Provide the (X, Y) coordinate of the cell's center where the given text is located.  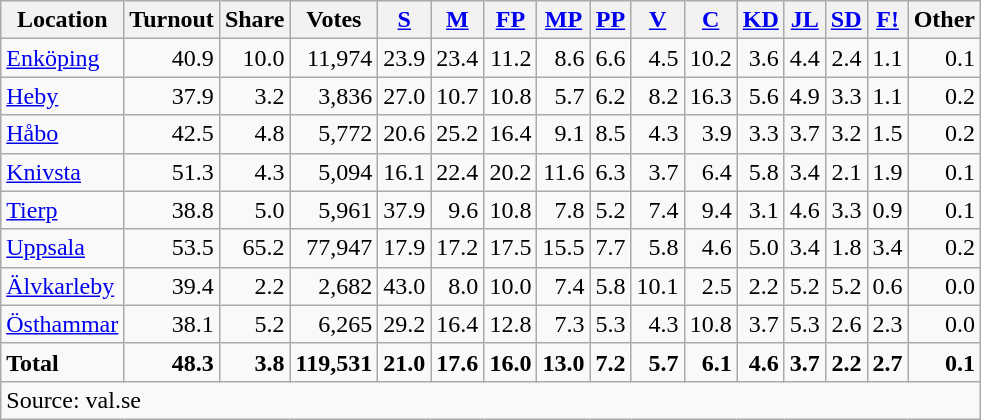
4.5 (658, 58)
21.0 (404, 362)
16.3 (710, 96)
M (458, 20)
27.0 (404, 96)
6.1 (710, 362)
MP (564, 20)
Turnout (172, 20)
6,265 (334, 324)
1.8 (846, 248)
16.0 (510, 362)
8.6 (564, 58)
9.4 (710, 210)
16.1 (404, 172)
23.9 (404, 58)
42.5 (172, 134)
Knivsta (62, 172)
Östhammar (62, 324)
10.2 (710, 58)
4.4 (804, 58)
0.9 (888, 210)
Håbo (62, 134)
11,974 (334, 58)
10.7 (458, 96)
3,836 (334, 96)
7.2 (610, 362)
0.6 (888, 286)
17.6 (458, 362)
51.3 (172, 172)
S (404, 20)
4.8 (254, 134)
15.5 (564, 248)
4.9 (804, 96)
6.2 (610, 96)
3.9 (710, 134)
53.5 (172, 248)
11.2 (510, 58)
8.5 (610, 134)
KD (760, 20)
38.1 (172, 324)
Heby (62, 96)
Enköping (62, 58)
8.2 (658, 96)
2.6 (846, 324)
Tierp (62, 210)
38.8 (172, 210)
2.7 (888, 362)
6.6 (610, 58)
6.4 (710, 172)
Uppsala (62, 248)
Total (62, 362)
17.5 (510, 248)
9.1 (564, 134)
48.3 (172, 362)
Share (254, 20)
5,772 (334, 134)
6.3 (610, 172)
8.0 (458, 286)
22.4 (458, 172)
2,682 (334, 286)
3.1 (760, 210)
13.0 (564, 362)
3.8 (254, 362)
JL (804, 20)
5,961 (334, 210)
2.3 (888, 324)
Älvkarleby (62, 286)
2.1 (846, 172)
5.6 (760, 96)
Other (944, 20)
20.2 (510, 172)
Location (62, 20)
12.8 (510, 324)
40.9 (172, 58)
Source: val.se (491, 400)
1.9 (888, 172)
V (658, 20)
119,531 (334, 362)
7.8 (564, 210)
F! (888, 20)
29.2 (404, 324)
2.4 (846, 58)
7.7 (610, 248)
SD (846, 20)
7.3 (564, 324)
10.1 (658, 286)
PP (610, 20)
17.2 (458, 248)
25.2 (458, 134)
Votes (334, 20)
1.5 (888, 134)
17.9 (404, 248)
23.4 (458, 58)
2.5 (710, 286)
C (710, 20)
3.6 (760, 58)
77,947 (334, 248)
11.6 (564, 172)
5,094 (334, 172)
65.2 (254, 248)
20.6 (404, 134)
9.6 (458, 210)
39.4 (172, 286)
FP (510, 20)
43.0 (404, 286)
